Detect which cell encompasses the target text, then output its [X, Y] center coordinate. 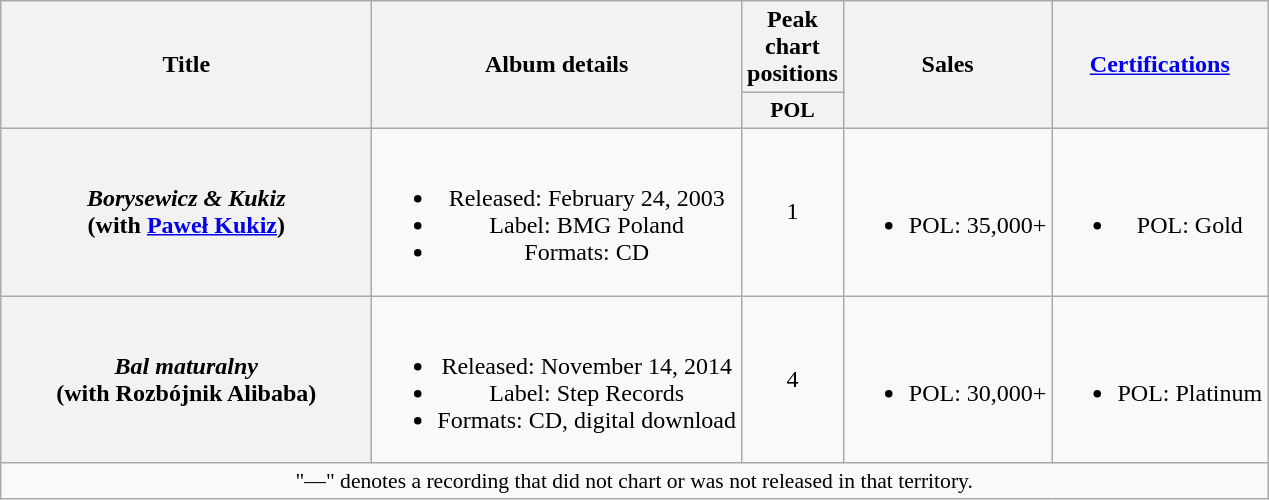
Released: February 24, 2003Label: BMG PolandFormats: CD [557, 212]
Peak chart positions [793, 47]
POL [793, 111]
POL: Platinum [1160, 380]
"—" denotes a recording that did not chart or was not released in that territory. [634, 481]
Released: November 14, 2014Label: Step RecordsFormats: CD, digital download [557, 380]
4 [793, 380]
Album details [557, 65]
Bal maturalny(with Rozbójnik Alibaba) [186, 380]
POL: 35,000+ [948, 212]
Certifications [1160, 65]
Title [186, 65]
POL: Gold [1160, 212]
POL: 30,000+ [948, 380]
Sales [948, 65]
1 [793, 212]
Borysewicz & Kukiz(with Paweł Kukiz) [186, 212]
